Search for the cell housing the specified text and yield its (x, y) center coordinate. 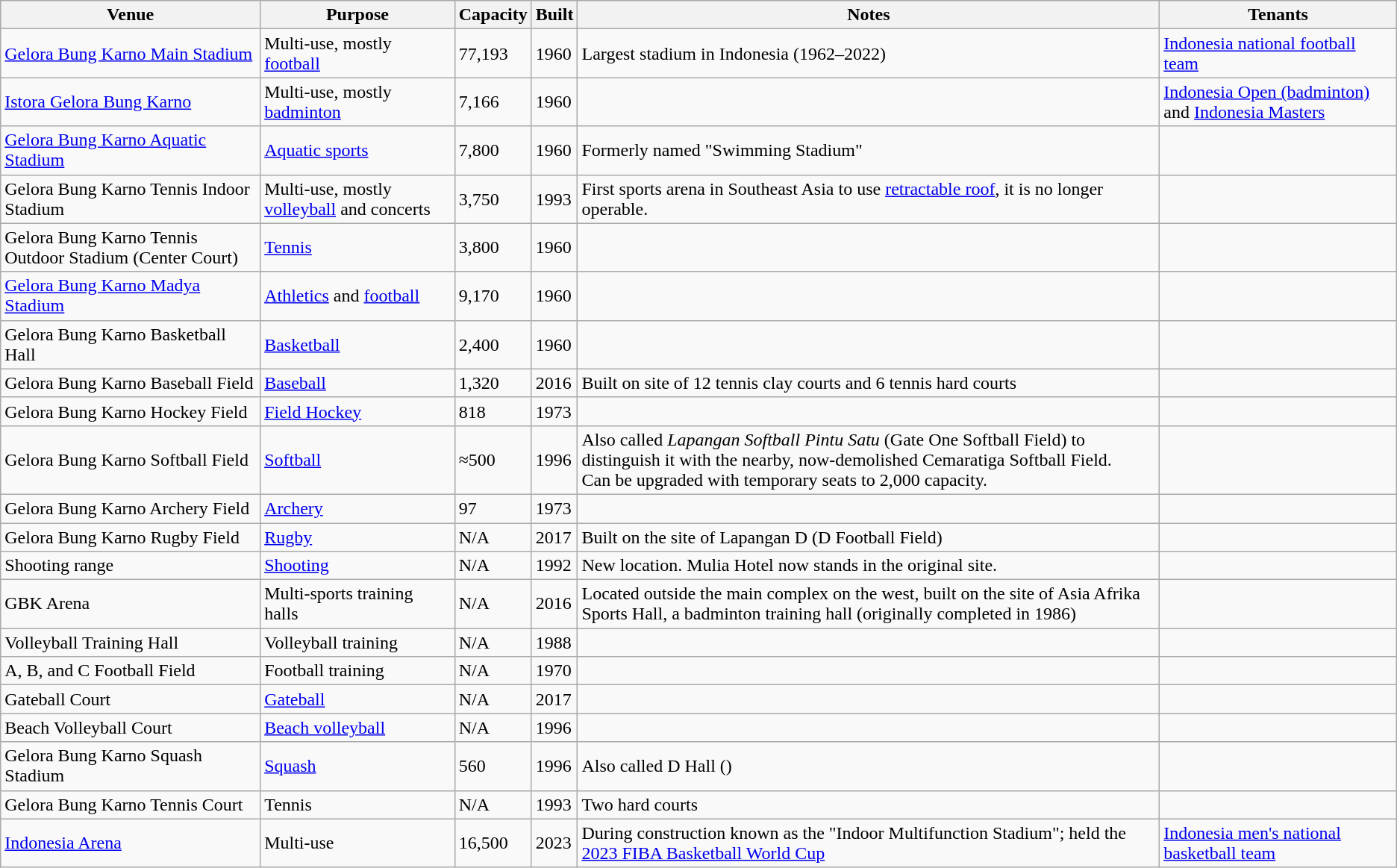
Baseball (358, 383)
Gelora Bung Karno Hockey Field (131, 411)
Gelora Bung Karno Tennis Outdoor Stadium (Center Court) (131, 248)
Gelora Bung Karno Tennis Court (131, 805)
New location. Mulia Hotel now stands in the original site. (869, 566)
Shooting (358, 566)
9,170 (493, 296)
Multi-sports training halls (358, 605)
Tenants (1278, 15)
Built (554, 15)
Indonesia national football team (1278, 54)
Archery (358, 508)
Multi-use (358, 843)
7,166 (493, 102)
Notes (869, 15)
3,750 (493, 199)
Football training (358, 671)
Gelora Bung Karno Aquatic Stadium (131, 151)
Aquatic sports (358, 151)
Indonesia Arena (131, 843)
Gelora Bung Karno Squash Stadium (131, 766)
A, B, and C Football Field (131, 671)
Beach Volleyball Court (131, 728)
7,800 (493, 151)
Indonesia Open (badminton) and Indonesia Masters (1278, 102)
During construction known as the "Indoor Multifunction Stadium"; held the 2023 FIBA Basketball World Cup (869, 843)
2,400 (493, 345)
Basketball (358, 345)
Venue (131, 15)
Multi-use, mostly football (358, 54)
Field Hockey (358, 411)
818 (493, 411)
Gelora Bung Karno Baseball Field (131, 383)
Gelora Bung Karno Archery Field (131, 508)
Volleyball training (358, 643)
16,500 (493, 843)
Also called D Hall () (869, 766)
1,320 (493, 383)
Gateball (358, 699)
Gelora Bung Karno Softball Field (131, 460)
1988 (554, 643)
Multi-use, mostly volleyball and concerts (358, 199)
Beach volleyball (358, 728)
Gelora Bung Karno Tennis Indoor Stadium (131, 199)
Two hard courts (869, 805)
Softball (358, 460)
2023 (554, 843)
Istora Gelora Bung Karno (131, 102)
Capacity (493, 15)
≈500 (493, 460)
560 (493, 766)
Squash (358, 766)
1970 (554, 671)
Gateball Court (131, 699)
Largest stadium in Indonesia (1962–2022) (869, 54)
Gelora Bung Karno Rugby Field (131, 537)
Multi-use, mostly badminton (358, 102)
77,193 (493, 54)
97 (493, 508)
Gelora Bung Karno Madya Stadium (131, 296)
3,800 (493, 248)
Gelora Bung Karno Main Stadium (131, 54)
Purpose (358, 15)
Built on site of 12 tennis clay courts and 6 tennis hard courts (869, 383)
Rugby (358, 537)
Indonesia men's national basketball team (1278, 843)
Athletics and football (358, 296)
GBK Arena (131, 605)
Formerly named "Swimming Stadium" (869, 151)
First sports arena in Southeast Asia to use retractable roof, it is no longer operable. (869, 199)
Volleyball Training Hall (131, 643)
Shooting range (131, 566)
Gelora Bung Karno Basketball Hall (131, 345)
1992 (554, 566)
Built on the site of Lapangan D (D Football Field) (869, 537)
Located outside the main complex on the west, built on the site of Asia Afrika Sports Hall, a badminton training hall (originally completed in 1986) (869, 605)
